Output the [X, Y] coordinate of the center of the cell containing the given text.  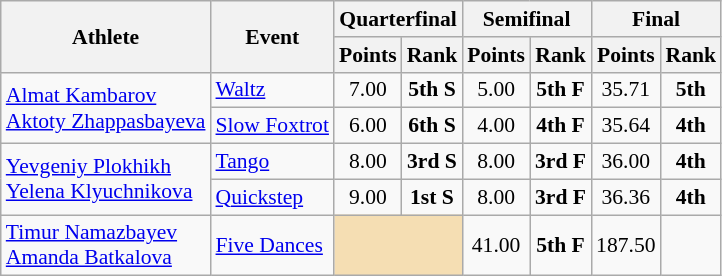
Slow Foxtrot [272, 126]
Quarterfinal [398, 19]
36.36 [626, 197]
4th F [560, 126]
Quickstep [272, 197]
Waltz [272, 90]
Final [656, 19]
41.00 [496, 246]
3rd S [432, 162]
Yevgeniy PlokhikhYelena Klyuchnikova [106, 180]
4.00 [496, 126]
35.64 [626, 126]
Tango [272, 162]
35.71 [626, 90]
6.00 [368, 126]
7.00 [368, 90]
Event [272, 36]
5.00 [496, 90]
5th S [432, 90]
9.00 [368, 197]
1st S [432, 197]
Semifinal [526, 19]
36.00 [626, 162]
6th S [432, 126]
Five Dances [272, 246]
187.50 [626, 246]
Timur NamazbayevAmanda Batkalova [106, 246]
Athlete [106, 36]
Almat KambarovAktoty Zhappasbayeva [106, 108]
5th [692, 90]
